Provide the [x, y] coordinate of the cell's center where the given text is located.  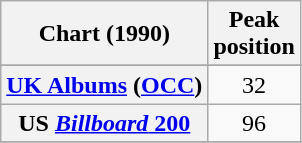
32 [254, 85]
Chart (1990) [104, 34]
UK Albums (OCC) [104, 85]
Peakposition [254, 34]
US Billboard 200 [104, 123]
96 [254, 123]
